Pinpoint the cell where the given text exists, returning its (X, Y) midpoint coordinate. 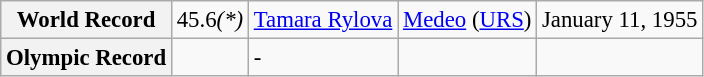
Tamara Rylova (322, 20)
45.6(*) (210, 20)
- (322, 58)
World Record (86, 20)
Medeo (URS) (468, 20)
January 11, 1955 (620, 20)
Olympic Record (86, 58)
